Return (x, y) of the center of cell containing provided text 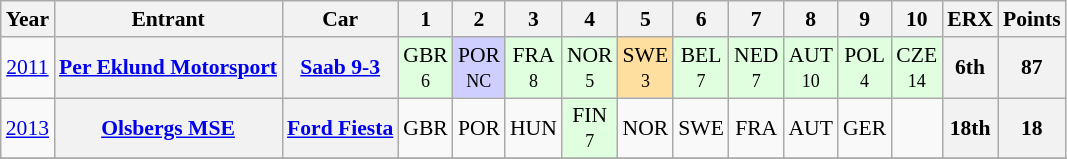
PORNC (479, 68)
NOR5 (590, 68)
POL4 (864, 68)
10 (916, 19)
8 (810, 19)
GBR6 (426, 68)
Per Eklund Motorsport (168, 68)
3 (534, 19)
6th (970, 68)
Entrant (168, 19)
2013 (28, 128)
FRA8 (534, 68)
6 (701, 19)
9 (864, 19)
Car (340, 19)
5 (646, 19)
18 (1032, 128)
4 (590, 19)
Olsbergs MSE (168, 128)
2011 (28, 68)
BEL7 (701, 68)
SWE3 (646, 68)
87 (1032, 68)
FRA (756, 128)
POR (479, 128)
AUT (810, 128)
NED7 (756, 68)
AUT10 (810, 68)
Points (1032, 19)
1 (426, 19)
FIN7 (590, 128)
Year (28, 19)
HUN (534, 128)
SWE (701, 128)
18th (970, 128)
ERX (970, 19)
Ford Fiesta (340, 128)
2 (479, 19)
7 (756, 19)
NOR (646, 128)
CZE14 (916, 68)
Saab 9-3 (340, 68)
GBR (426, 128)
GER (864, 128)
